Detect which cell encompasses the target text, then output its (X, Y) center coordinate. 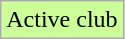
Active club (62, 20)
